For the text-containing cell, return its midpoint in (x, y) coordinate format. 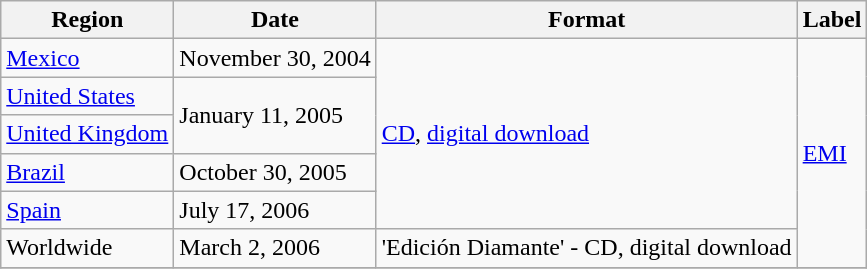
CD, digital download (586, 134)
United States (88, 96)
United Kingdom (88, 134)
EMI (832, 153)
July 17, 2006 (275, 210)
Worldwide (88, 248)
March 2, 2006 (275, 248)
Date (275, 20)
January 11, 2005 (275, 115)
Label (832, 20)
Region (88, 20)
Brazil (88, 172)
Mexico (88, 58)
Spain (88, 210)
'Edición Diamante' - CD, digital download (586, 248)
November 30, 2004 (275, 58)
October 30, 2005 (275, 172)
Format (586, 20)
